Extract the (x, y) coordinate from the center of the cell holding the provided text.  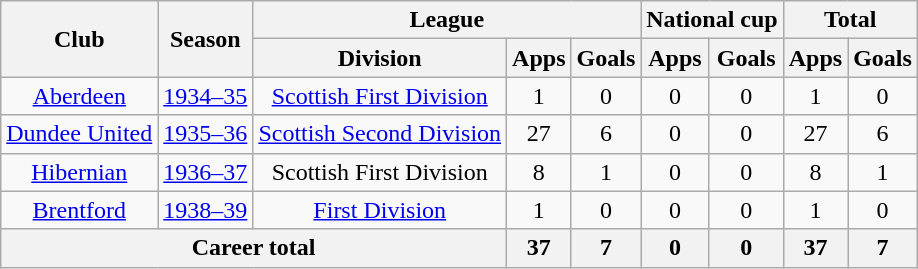
Career total (254, 248)
Hibernian (80, 172)
Total (850, 20)
Division (380, 58)
Club (80, 39)
Aberdeen (80, 96)
Scottish Second Division (380, 134)
1938–39 (206, 210)
First Division (380, 210)
1934–35 (206, 96)
Dundee United (80, 134)
Brentford (80, 210)
National cup (712, 20)
1936–37 (206, 172)
Season (206, 39)
1935–36 (206, 134)
League (447, 20)
